Determine the [x, y] coordinate at the center of the cell enclosing the given text.  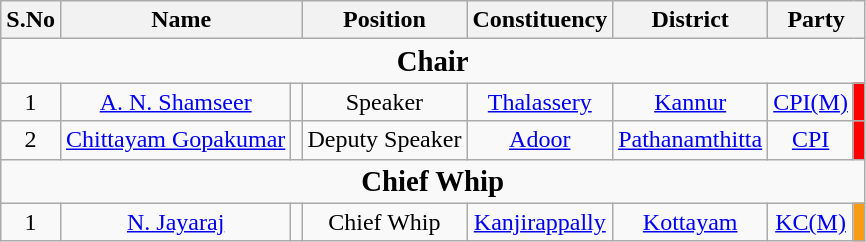
Thalassery [540, 102]
Position [384, 20]
A. N. Shamseer [175, 102]
Kottayam [690, 222]
Adoor [540, 140]
Kanjirappally [540, 222]
2 [31, 140]
KC(M) [811, 222]
N. Jayaraj [175, 222]
Name [180, 20]
Pathanamthitta [690, 140]
Constituency [540, 20]
Deputy Speaker [384, 140]
CPI [811, 140]
Kannur [690, 102]
District [690, 20]
CPI(M) [811, 102]
Chair [433, 61]
Speaker [384, 102]
Chittayam Gopakumar [175, 140]
Party [816, 20]
S.No [31, 20]
